For the text-containing cell, return its midpoint in [X, Y] coordinate format. 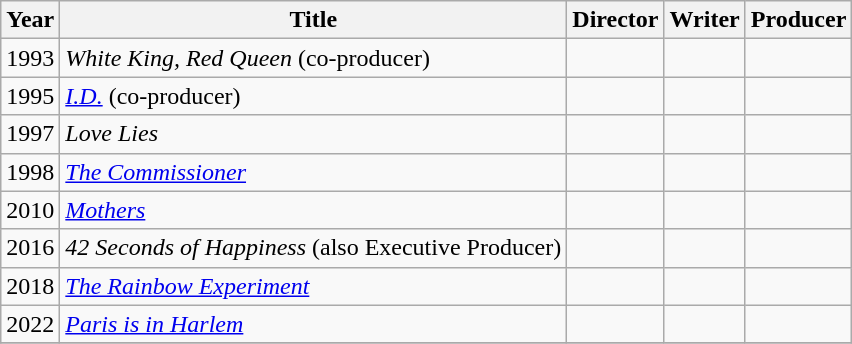
Paris is in Harlem [314, 324]
2010 [30, 210]
Producer [798, 20]
The Rainbow Experiment [314, 286]
2022 [30, 324]
2018 [30, 286]
I.D. (co-producer) [314, 96]
Director [616, 20]
1993 [30, 58]
2016 [30, 248]
1995 [30, 96]
Writer [704, 20]
Year [30, 20]
Mothers [314, 210]
Love Lies [314, 134]
Title [314, 20]
42 Seconds of Happiness (also Executive Producer) [314, 248]
White King, Red Queen (co-producer) [314, 58]
1997 [30, 134]
1998 [30, 172]
The Commissioner [314, 172]
